From the cell containing the given text, extract its center point as (X, Y) coordinate. 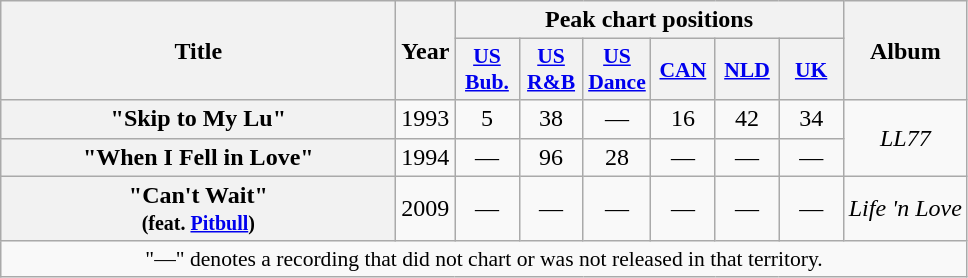
USDance (617, 70)
96 (551, 157)
34 (811, 119)
Album (905, 50)
1994 (426, 157)
Year (426, 50)
"Can't Wait"(feat. Pitbull) (198, 208)
2009 (426, 208)
NLD (747, 70)
16 (683, 119)
28 (617, 157)
Life 'n Love (905, 208)
USBub. (487, 70)
38 (551, 119)
Title (198, 50)
UK (811, 70)
"Skip to My Lu" (198, 119)
LL77 (905, 138)
42 (747, 119)
1993 (426, 119)
"—" denotes a recording that did not chart or was not released in that territory. (484, 259)
CAN (683, 70)
USR&B (551, 70)
Peak chart positions (649, 20)
"When I Fell in Love" (198, 157)
5 (487, 119)
